Return (X, Y) of the center of cell containing provided text 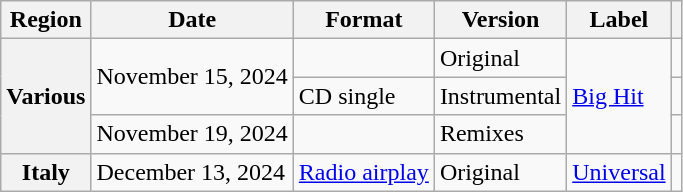
November 15, 2024 (192, 77)
Italy (46, 172)
Label (619, 20)
Version (500, 20)
CD single (364, 96)
Various (46, 96)
Date (192, 20)
Region (46, 20)
Instrumental (500, 96)
December 13, 2024 (192, 172)
Universal (619, 172)
Format (364, 20)
Remixes (500, 134)
Big Hit (619, 96)
November 19, 2024 (192, 134)
Radio airplay (364, 172)
